Provide the [x, y] coordinate of the cell's center where the given text is located.  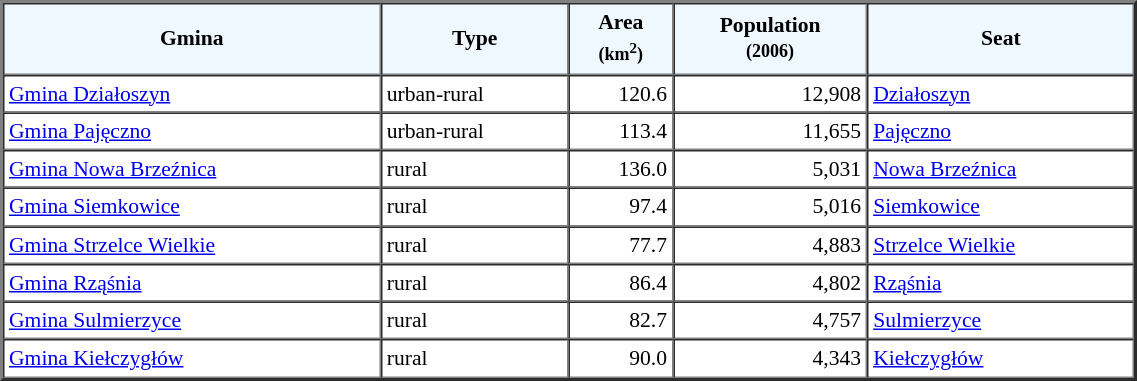
Gmina Nowa Brzeźnica [192, 169]
82.7 [621, 321]
5,031 [770, 169]
77.7 [621, 245]
Gmina Rząśnia [192, 283]
Gmina [192, 38]
Gmina Strzelce Wielkie [192, 245]
120.6 [621, 93]
97.4 [621, 207]
Population(2006) [770, 38]
Strzelce Wielkie [1000, 245]
Gmina Sulmierzyce [192, 321]
Nowa Brzeźnica [1000, 169]
4,343 [770, 359]
4,802 [770, 283]
4,757 [770, 321]
Działoszyn [1000, 93]
136.0 [621, 169]
11,655 [770, 131]
Type [475, 38]
Area(km2) [621, 38]
Gmina Siemkowice [192, 207]
86.4 [621, 283]
Siemkowice [1000, 207]
Gmina Działoszyn [192, 93]
Sulmierzyce [1000, 321]
5,016 [770, 207]
Gmina Pajęczno [192, 131]
Gmina Kiełczygłów [192, 359]
113.4 [621, 131]
Seat [1000, 38]
12,908 [770, 93]
90.0 [621, 359]
Pajęczno [1000, 131]
Kiełczygłów [1000, 359]
Rząśnia [1000, 283]
4,883 [770, 245]
